Locate the cell with the specified text and output its (X, Y) center coordinate. 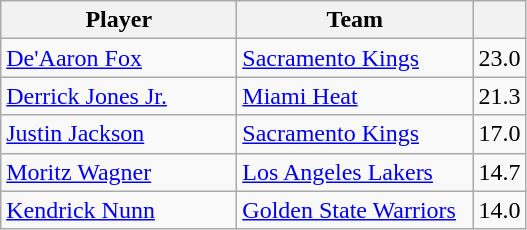
Team (355, 20)
14.0 (500, 210)
Player (119, 20)
21.3 (500, 96)
Golden State Warriors (355, 210)
Moritz Wagner (119, 172)
Kendrick Nunn (119, 210)
14.7 (500, 172)
Justin Jackson (119, 134)
23.0 (500, 58)
Los Angeles Lakers (355, 172)
17.0 (500, 134)
De'Aaron Fox (119, 58)
Miami Heat (355, 96)
Derrick Jones Jr. (119, 96)
